For the text-containing cell, return its midpoint in (x, y) coordinate format. 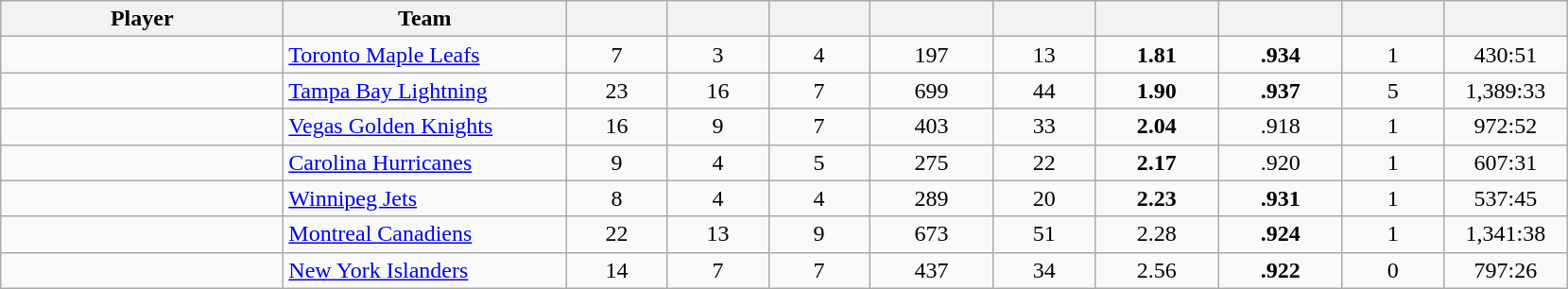
51 (1043, 234)
23 (616, 91)
8 (616, 198)
.920 (1280, 162)
3 (718, 55)
.937 (1280, 91)
699 (932, 91)
197 (932, 55)
673 (932, 234)
2.04 (1157, 127)
Tampa Bay Lightning (425, 91)
797:26 (1505, 270)
403 (932, 127)
.918 (1280, 127)
.934 (1280, 55)
1,389:33 (1505, 91)
Player (142, 19)
20 (1043, 198)
0 (1393, 270)
2.17 (1157, 162)
2.23 (1157, 198)
2.56 (1157, 270)
607:31 (1505, 162)
44 (1043, 91)
972:52 (1505, 127)
.922 (1280, 270)
2.28 (1157, 234)
.931 (1280, 198)
Winnipeg Jets (425, 198)
.924 (1280, 234)
33 (1043, 127)
Carolina Hurricanes (425, 162)
1.90 (1157, 91)
537:45 (1505, 198)
Toronto Maple Leafs (425, 55)
275 (932, 162)
1.81 (1157, 55)
34 (1043, 270)
1,341:38 (1505, 234)
430:51 (1505, 55)
Montreal Canadiens (425, 234)
14 (616, 270)
Team (425, 19)
289 (932, 198)
Vegas Golden Knights (425, 127)
New York Islanders (425, 270)
437 (932, 270)
